Scan for the cell matching the given text and deliver its [x, y] coordinate at center. 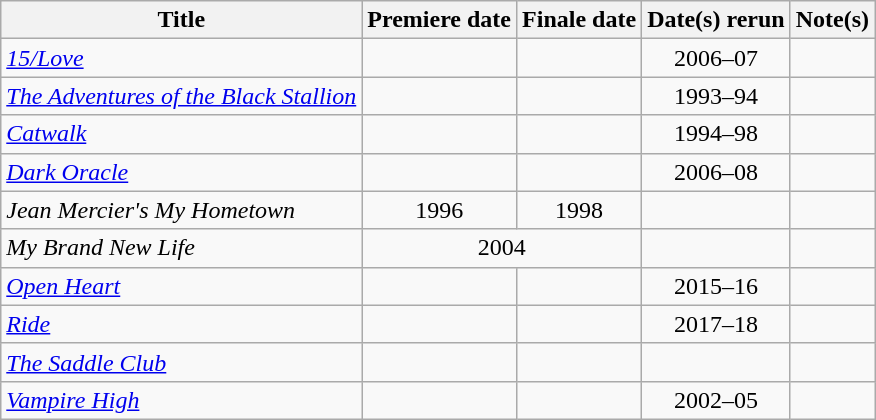
1993–94 [716, 96]
Date(s) rerun [716, 20]
1996 [440, 210]
2017–18 [716, 324]
The Saddle Club [182, 362]
Finale date [580, 20]
My Brand New Life [182, 248]
Jean Mercier's My Hometown [182, 210]
2006–07 [716, 58]
1994–98 [716, 134]
2015–16 [716, 286]
Dark Oracle [182, 172]
Ride [182, 324]
Catwalk [182, 134]
Title [182, 20]
2006–08 [716, 172]
Premiere date [440, 20]
15/Love [182, 58]
The Adventures of the Black Stallion [182, 96]
1998 [580, 210]
Vampire High [182, 400]
Open Heart [182, 286]
2002–05 [716, 400]
Note(s) [832, 20]
2004 [502, 248]
